Capture the cell that displays the provided text and extract its (x, y) central coordinate. 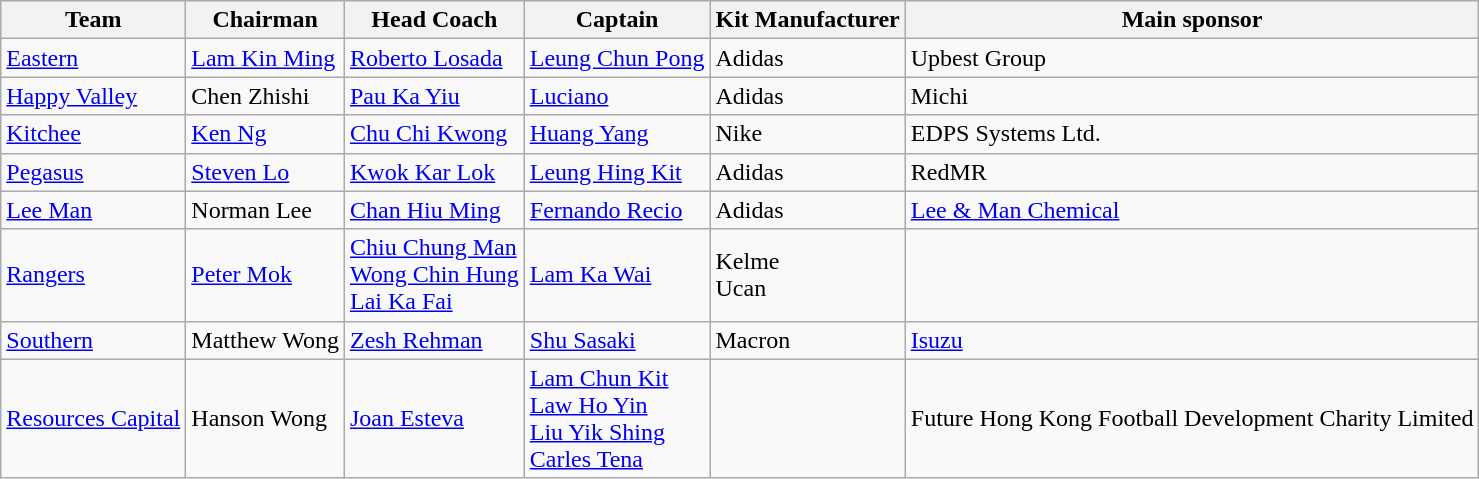
Ken Ng (266, 134)
Leung Hing Kit (617, 172)
Chiu Chung Man Wong Chin Hung Lai Ka Fai (434, 275)
Happy Valley (94, 96)
Macron (808, 340)
Chairman (266, 20)
Rangers (94, 275)
EDPS Systems Ltd. (1192, 134)
Chen Zhishi (266, 96)
KelmeUcan (808, 275)
Kitchee (94, 134)
Lam Ka Wai (617, 275)
Luciano (617, 96)
Hanson Wong (266, 418)
Future Hong Kong Football Development Charity Limited (1192, 418)
Lee Man (94, 210)
RedMR (1192, 172)
Matthew Wong (266, 340)
Kit Manufacturer (808, 20)
Southern (94, 340)
Lam Chun Kit Law Ho Yin Liu Yik Shing Carles Tena (617, 418)
Shu Sasaki (617, 340)
Zesh Rehman (434, 340)
Lam Kin Ming (266, 58)
Upbest Group (1192, 58)
Joan Esteva (434, 418)
Main sponsor (1192, 20)
Kwok Kar Lok (434, 172)
Team (94, 20)
Huang Yang (617, 134)
Head Coach (434, 20)
Captain (617, 20)
Lee & Man Chemical (1192, 210)
Eastern (94, 58)
Pegasus (94, 172)
Norman Lee (266, 210)
Leung Chun Pong (617, 58)
Fernando Recio (617, 210)
Resources Capital (94, 418)
Chan Hiu Ming (434, 210)
Pau Ka Yiu (434, 96)
Isuzu (1192, 340)
Steven Lo (266, 172)
Peter Mok (266, 275)
Chu Chi Kwong (434, 134)
Roberto Losada (434, 58)
Michi (1192, 96)
Nike (808, 134)
